From the cell containing the given text, extract its center point as (X, Y) coordinate. 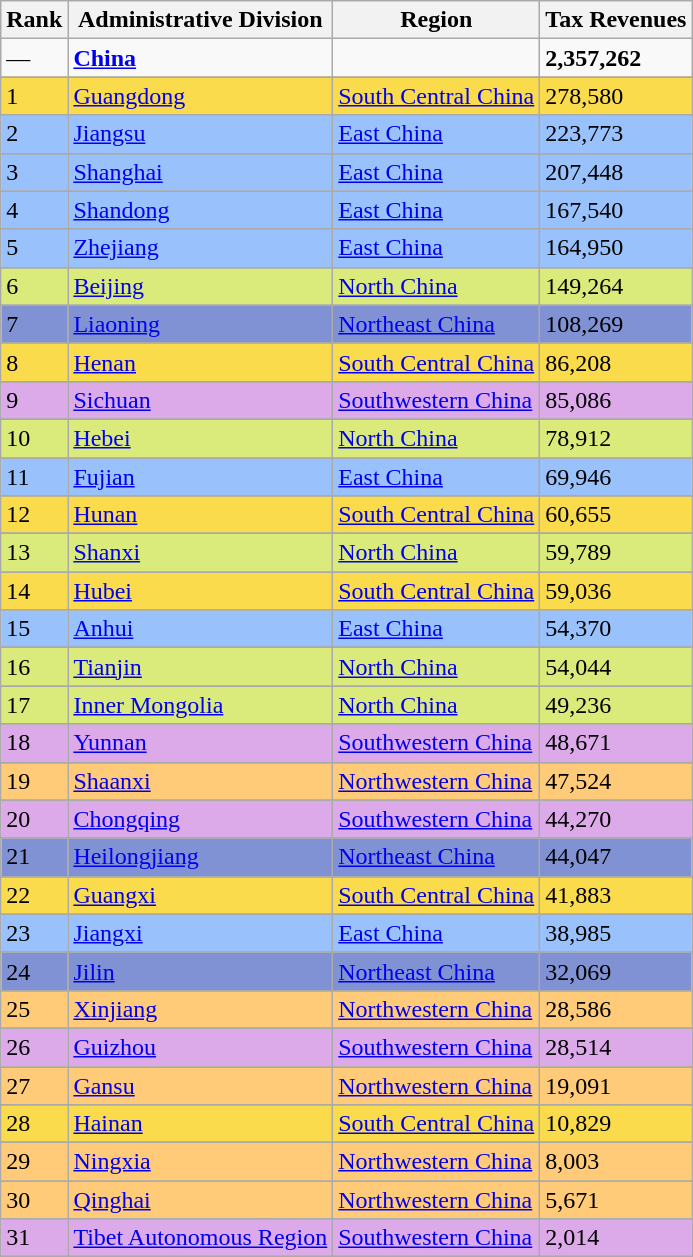
Sichuan (200, 400)
13 (34, 553)
10 (34, 438)
207,448 (616, 172)
Hubei (200, 591)
Jiangsu (200, 134)
12 (34, 515)
47,524 (616, 781)
Shaanxi (200, 781)
44,270 (616, 819)
4 (34, 210)
24 (34, 971)
Jiangxi (200, 933)
Gansu (200, 1085)
86,208 (616, 362)
China (200, 58)
20 (34, 819)
Henan (200, 362)
Rank (34, 20)
Tianjin (200, 667)
223,773 (616, 134)
16 (34, 667)
28,586 (616, 1009)
23 (34, 933)
Heilongjiang (200, 857)
15 (34, 629)
— (34, 58)
5 (34, 248)
Qinghai (200, 1200)
Ningxia (200, 1162)
Shanghai (200, 172)
Hebei (200, 438)
14 (34, 591)
Chongqing (200, 819)
18 (34, 743)
Anhui (200, 629)
Jilin (200, 971)
Tibet Autonomous Region (200, 1238)
Shanxi (200, 553)
19 (34, 781)
38,985 (616, 933)
Fujian (200, 477)
Shandong (200, 210)
26 (34, 1047)
49,236 (616, 705)
149,264 (616, 286)
Guizhou (200, 1047)
Liaoning (200, 324)
78,912 (616, 438)
25 (34, 1009)
Xinjiang (200, 1009)
11 (34, 477)
21 (34, 857)
19,091 (616, 1085)
9 (34, 400)
41,883 (616, 895)
Region (436, 20)
22 (34, 895)
48,671 (616, 743)
28 (34, 1124)
27 (34, 1085)
29 (34, 1162)
Hainan (200, 1124)
85,086 (616, 400)
Guangxi (200, 895)
Yunnan (200, 743)
32,069 (616, 971)
69,946 (616, 477)
2,357,262 (616, 58)
Zhejiang (200, 248)
8 (34, 362)
167,540 (616, 210)
Inner Mongolia (200, 705)
108,269 (616, 324)
59,789 (616, 553)
8,003 (616, 1162)
3 (34, 172)
1 (34, 96)
5,671 (616, 1200)
17 (34, 705)
54,044 (616, 667)
Guangdong (200, 96)
54,370 (616, 629)
7 (34, 324)
31 (34, 1238)
Administrative Division (200, 20)
30 (34, 1200)
44,047 (616, 857)
Hunan (200, 515)
Tax Revenues (616, 20)
10,829 (616, 1124)
59,036 (616, 591)
60,655 (616, 515)
278,580 (616, 96)
28,514 (616, 1047)
164,950 (616, 248)
2,014 (616, 1238)
Beijing (200, 286)
6 (34, 286)
2 (34, 134)
